From the cell containing the given text, extract its center point as [x, y] coordinate. 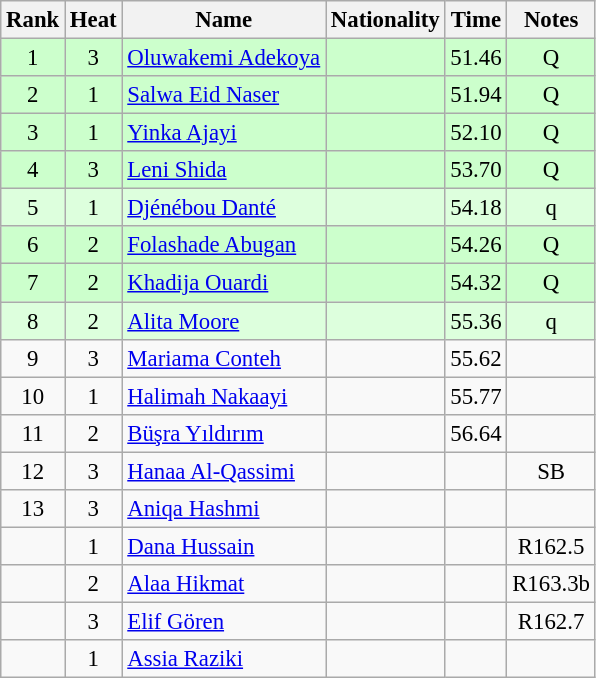
51.46 [476, 58]
51.94 [476, 95]
Büşra Yıldırım [224, 433]
Leni Shida [224, 170]
Rank [33, 20]
R162.5 [551, 546]
Notes [551, 20]
SB [551, 471]
Djénébou Danté [224, 208]
Hanaa Al-Qassimi [224, 471]
Elif Gören [224, 621]
Salwa Eid Naser [224, 95]
54.32 [476, 283]
Oluwakemi Adekoya [224, 58]
Yinka Ajayi [224, 133]
9 [33, 358]
54.26 [476, 245]
Aniqa Hashmi [224, 509]
55.36 [476, 321]
5 [33, 208]
Heat [94, 20]
8 [33, 321]
Khadija Ouardi [224, 283]
Assia Raziki [224, 659]
55.62 [476, 358]
Time [476, 20]
55.77 [476, 396]
4 [33, 170]
R163.3b [551, 584]
Name [224, 20]
53.70 [476, 170]
Halimah Nakaayi [224, 396]
13 [33, 509]
54.18 [476, 208]
12 [33, 471]
52.10 [476, 133]
Alita Moore [224, 321]
R162.7 [551, 621]
10 [33, 396]
Mariama Conteh [224, 358]
11 [33, 433]
56.64 [476, 433]
Dana Hussain [224, 546]
Nationality [386, 20]
6 [33, 245]
Folashade Abugan [224, 245]
Alaa Hikmat [224, 584]
7 [33, 283]
